For the text-containing cell, return its midpoint in (x, y) coordinate format. 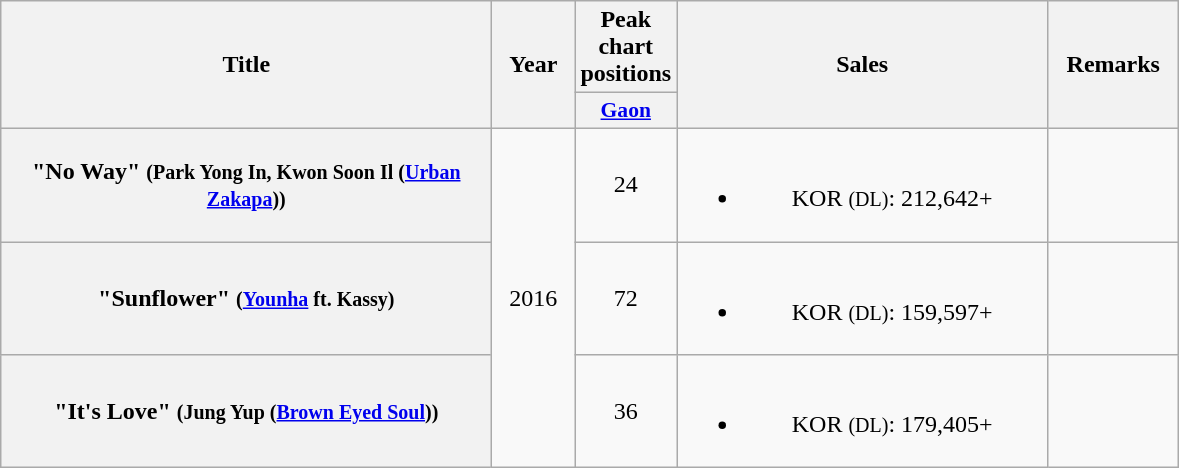
Sales (862, 65)
Gaon (626, 111)
KOR (DL): 179,405+ (862, 412)
Peak chart positions (626, 47)
"It's Love" (Jung Yup (Brown Eyed Soul)) (246, 412)
Title (246, 65)
24 (626, 184)
2016 (534, 298)
KOR (DL): 159,597+ (862, 298)
"Sunflower" (Younha ft. Kassy) (246, 298)
Year (534, 65)
36 (626, 412)
"No Way" (Park Yong In, Kwon Soon Il (Urban Zakapa)) (246, 184)
Remarks (1114, 65)
KOR (DL): 212,642+ (862, 184)
72 (626, 298)
